Provide the [X, Y] coordinate of the cell's center where the given text is located.  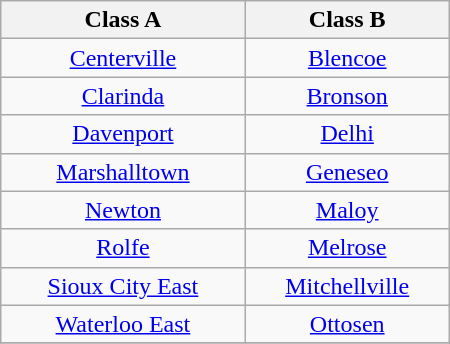
Waterloo East [123, 324]
Geneseo [347, 172]
Maloy [347, 210]
Rolfe [123, 248]
Newton [123, 210]
Bronson [347, 96]
Clarinda [123, 96]
Melrose [347, 248]
Class B [347, 20]
Class A [123, 20]
Centerville [123, 58]
Mitchellville [347, 286]
Davenport [123, 134]
Delhi [347, 134]
Blencoe [347, 58]
Sioux City East [123, 286]
Marshalltown [123, 172]
Ottosen [347, 324]
